Search for the cell housing the specified text and yield its [X, Y] center coordinate. 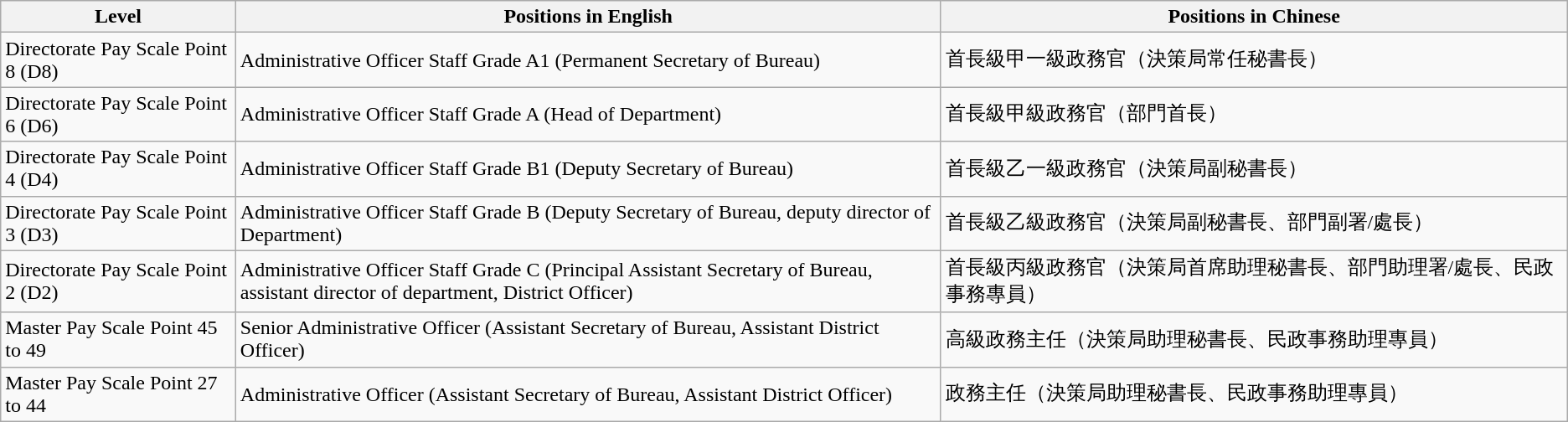
首長級丙級政務官（決策局首席助理秘書長、部門助理署/處長、民政事務專員） [1254, 281]
Directorate Pay Scale Point 6 (D6) [119, 114]
Administrative Officer Staff Grade A1 (Permanent Secretary of Bureau) [588, 60]
Administrative Officer Staff Grade A (Head of Department) [588, 114]
首長級甲一級政務官（決策局常任秘書長） [1254, 60]
Administrative Officer Staff Grade C (Principal Assistant Secretary of Bureau, assistant director of department, District Officer) [588, 281]
Directorate Pay Scale Point 2 (D2) [119, 281]
Directorate Pay Scale Point 3 (D3) [119, 223]
政務主任（決策局助理秘書長、民政事務助理專員） [1254, 394]
Directorate Pay Scale Point 4 (D4) [119, 169]
Administrative Officer Staff Grade B1 (Deputy Secretary of Bureau) [588, 169]
Positions in Chinese [1254, 17]
Administrative Officer Staff Grade B (Deputy Secretary of Bureau, deputy director of Department) [588, 223]
Master Pay Scale Point 45 to 49 [119, 340]
首長級乙級政務官（決策局副秘書長、部門副署/處長） [1254, 223]
Master Pay Scale Point 27 to 44 [119, 394]
首長級甲級政務官（部門首長） [1254, 114]
Positions in English [588, 17]
Senior Administrative Officer (Assistant Secretary of Bureau, Assistant District Officer) [588, 340]
Administrative Officer (Assistant Secretary of Bureau, Assistant District Officer) [588, 394]
Directorate Pay Scale Point 8 (D8) [119, 60]
首長級乙一級政務官（決策局副秘書長） [1254, 169]
Level [119, 17]
高級政務主任（決策局助理秘書長、民政事務助理專員） [1254, 340]
